Locate the cell with the specified text and output its (x, y) center coordinate. 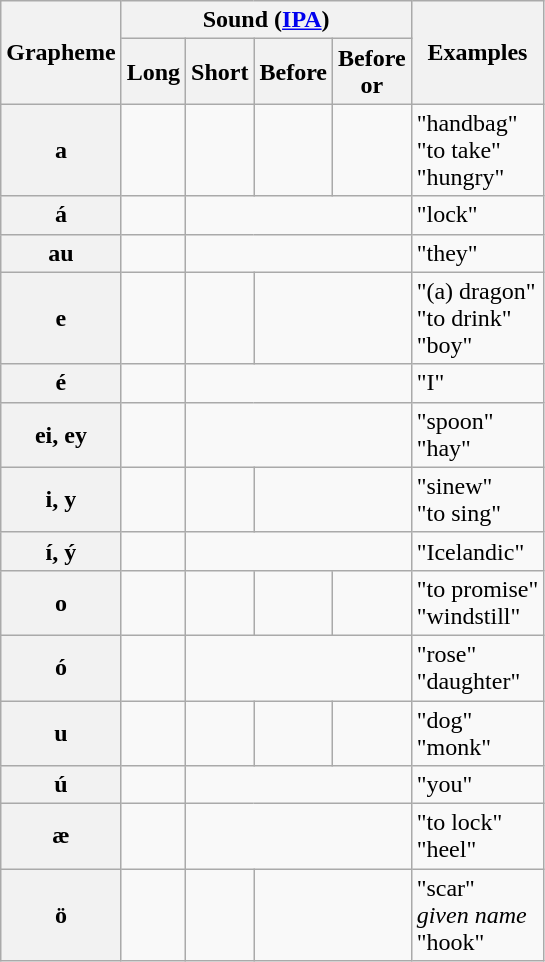
"scar" given name "hook" (478, 915)
"Icelandic" (478, 551)
é (61, 383)
Before (294, 72)
ei, ey (61, 434)
e (61, 318)
ú (61, 785)
Examples (478, 52)
"(a) dragon" "to drink" "boy" (478, 318)
au (61, 253)
"to promise" "windstill" (478, 602)
Before or (372, 72)
o (61, 602)
í, ý (61, 551)
Grapheme (61, 52)
"rose" "daughter" (478, 668)
Short (220, 72)
á (61, 215)
"dog" "monk" (478, 732)
Long (153, 72)
"handbag" "to take" "hungry" (478, 150)
"you" (478, 785)
u (61, 732)
"to lock" "heel" (478, 836)
"lock" (478, 215)
"they" (478, 253)
ö (61, 915)
i, y (61, 500)
"sinew" "to sing" (478, 500)
Sound (IPA) (266, 20)
"I" (478, 383)
"spoon" "hay" (478, 434)
æ (61, 836)
a (61, 150)
ó (61, 668)
